Identify which cell holds the provided text, then report its [X, Y] central coordinate. 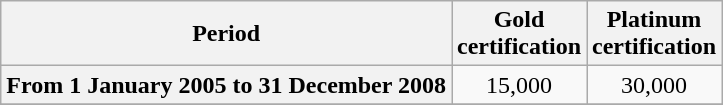
From 1 January 2005 to 31 December 2008 [226, 85]
15,000 [520, 85]
Period [226, 34]
Platinumcertification [654, 34]
Goldcertification [520, 34]
30,000 [654, 85]
